Search for the cell housing the specified text and yield its [X, Y] center coordinate. 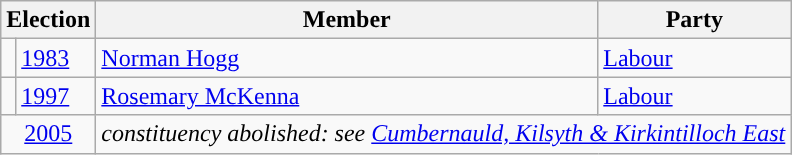
Norman Hogg [347, 58]
Election [48, 20]
Rosemary McKenna [347, 96]
1983 [56, 58]
Party [694, 20]
Member [347, 20]
1997 [56, 96]
constituency abolished: see Cumbernauld, Kilsyth & Kirkintilloch East [444, 134]
2005 [48, 134]
